From the cell containing the given text, extract its center point as [x, y] coordinate. 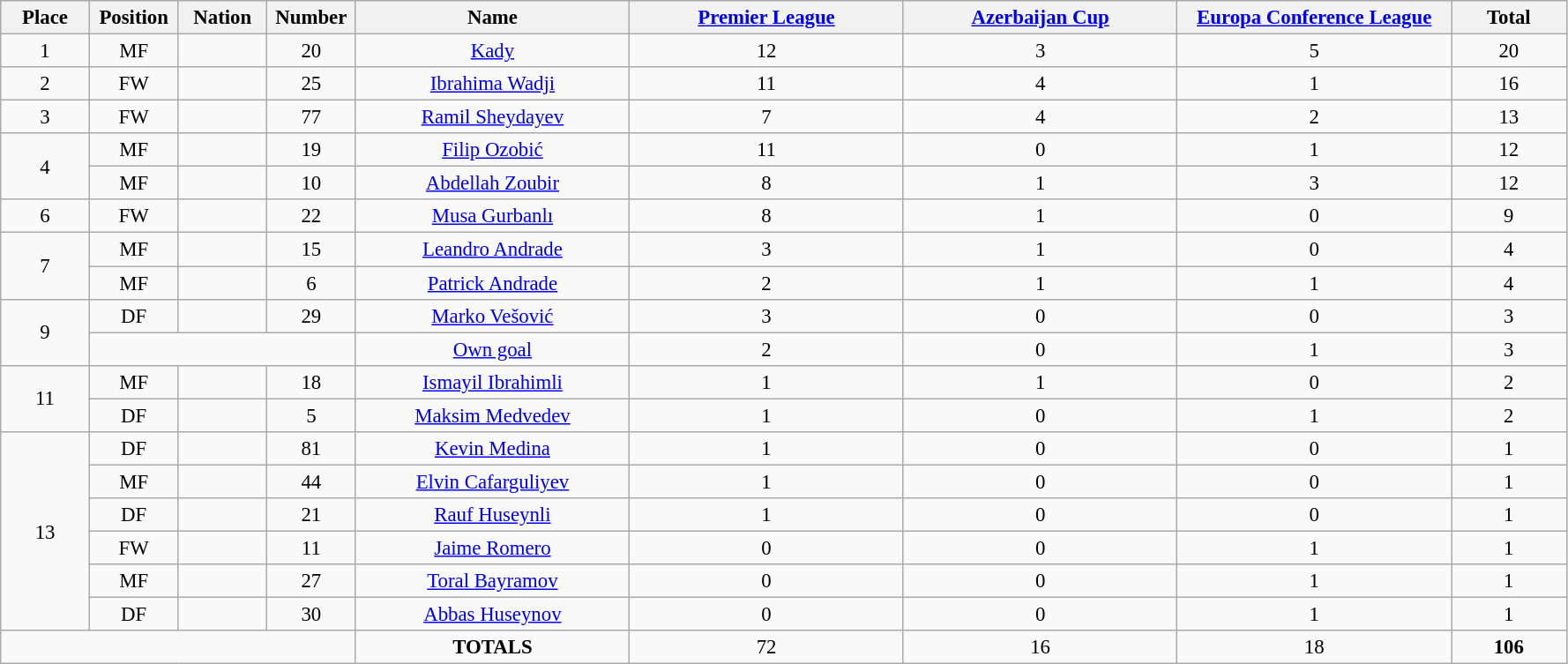
21 [312, 515]
106 [1510, 647]
Premier League [767, 18]
Jaime Romero [492, 548]
Leandro Andrade [492, 250]
27 [312, 581]
72 [767, 647]
22 [312, 216]
Filip Ozobić [492, 150]
Musa Gurbanlı [492, 216]
Abdellah Zoubir [492, 183]
Nation [222, 18]
29 [312, 316]
81 [312, 449]
Ismayil Ibrahimli [492, 382]
Kady [492, 51]
Europa Conference League [1314, 18]
Azerbaijan Cup [1041, 18]
25 [312, 84]
Ramil Sheydayev [492, 117]
Abbas Huseynov [492, 615]
77 [312, 117]
15 [312, 250]
44 [312, 481]
30 [312, 615]
Place [46, 18]
Total [1510, 18]
Position [134, 18]
19 [312, 150]
Toral Bayramov [492, 581]
Name [492, 18]
Patrick Andrade [492, 283]
Marko Vešović [492, 316]
Own goal [492, 349]
Ibrahima Wadji [492, 84]
TOTALS [492, 647]
10 [312, 183]
Number [312, 18]
Elvin Cafarguliyev [492, 481]
Rauf Huseynli [492, 515]
Kevin Medina [492, 449]
Maksim Medvedev [492, 415]
